Search for the cell housing the specified text and yield its [X, Y] center coordinate. 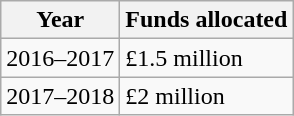
£1.5 million [206, 58]
2017–2018 [60, 96]
£2 million [206, 96]
Funds allocated [206, 20]
2016–2017 [60, 58]
Year [60, 20]
